Extract the [x, y] coordinate from the center of the cell holding the provided text.  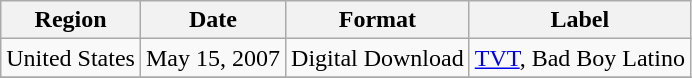
Region [71, 20]
TVT, Bad Boy Latino [580, 58]
United States [71, 58]
Digital Download [378, 58]
Format [378, 20]
Date [212, 20]
Label [580, 20]
May 15, 2007 [212, 58]
